Detect which cell encompasses the target text, then output its (x, y) center coordinate. 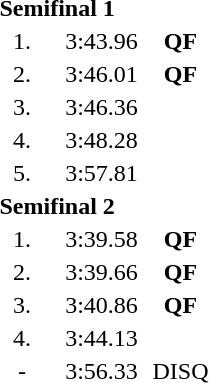
3:44.13 (102, 338)
3:48.28 (102, 140)
3:39.66 (102, 272)
3:40.86 (102, 305)
3:46.36 (102, 107)
3:39.58 (102, 239)
3:57.81 (102, 173)
3:46.01 (102, 74)
3:43.96 (102, 41)
